For the text-containing cell, return its midpoint in [x, y] coordinate format. 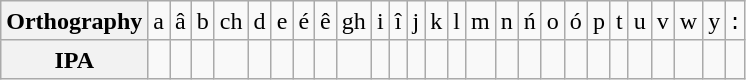
n [506, 21]
ó [576, 21]
a [159, 21]
v [662, 21]
i [380, 21]
p [598, 21]
gh [354, 21]
w [688, 21]
t [619, 21]
î [398, 21]
IPA [74, 59]
o [552, 21]
ń [530, 21]
l [457, 21]
â [181, 21]
é [304, 21]
k [436, 21]
꞉ [736, 21]
m [480, 21]
ch [231, 21]
e [282, 21]
y [714, 21]
j [416, 21]
ê [326, 21]
d [260, 21]
b [202, 21]
u [640, 21]
Orthography [74, 21]
